Capture the cell that displays the provided text and extract its [X, Y] central coordinate. 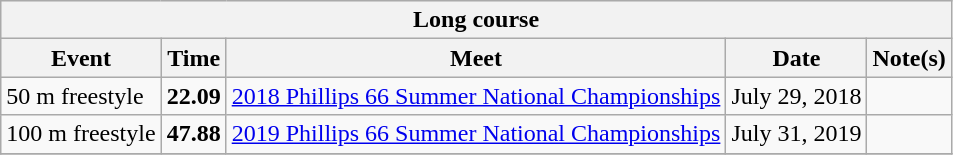
Event [81, 58]
July 29, 2018 [796, 96]
2018 Phillips 66 Summer National Championships [476, 96]
100 m freestyle [81, 134]
2019 Phillips 66 Summer National Championships [476, 134]
22.09 [194, 96]
Meet [476, 58]
Time [194, 58]
July 31, 2019 [796, 134]
Long course [476, 20]
Date [796, 58]
Note(s) [909, 58]
50 m freestyle [81, 96]
47.88 [194, 134]
